For the text-containing cell, return its midpoint in (X, Y) coordinate format. 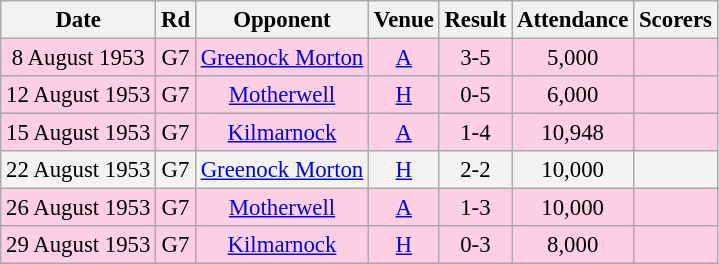
26 August 1953 (78, 208)
0-5 (476, 95)
Scorers (676, 20)
2-2 (476, 170)
5,000 (573, 58)
Rd (176, 20)
8 August 1953 (78, 58)
Opponent (282, 20)
12 August 1953 (78, 95)
Attendance (573, 20)
10,948 (573, 133)
15 August 1953 (78, 133)
22 August 1953 (78, 170)
8,000 (573, 245)
29 August 1953 (78, 245)
3-5 (476, 58)
Result (476, 20)
Venue (404, 20)
6,000 (573, 95)
1-4 (476, 133)
0-3 (476, 245)
Date (78, 20)
1-3 (476, 208)
